Scan for the cell matching the given text and deliver its [X, Y] coordinate at center. 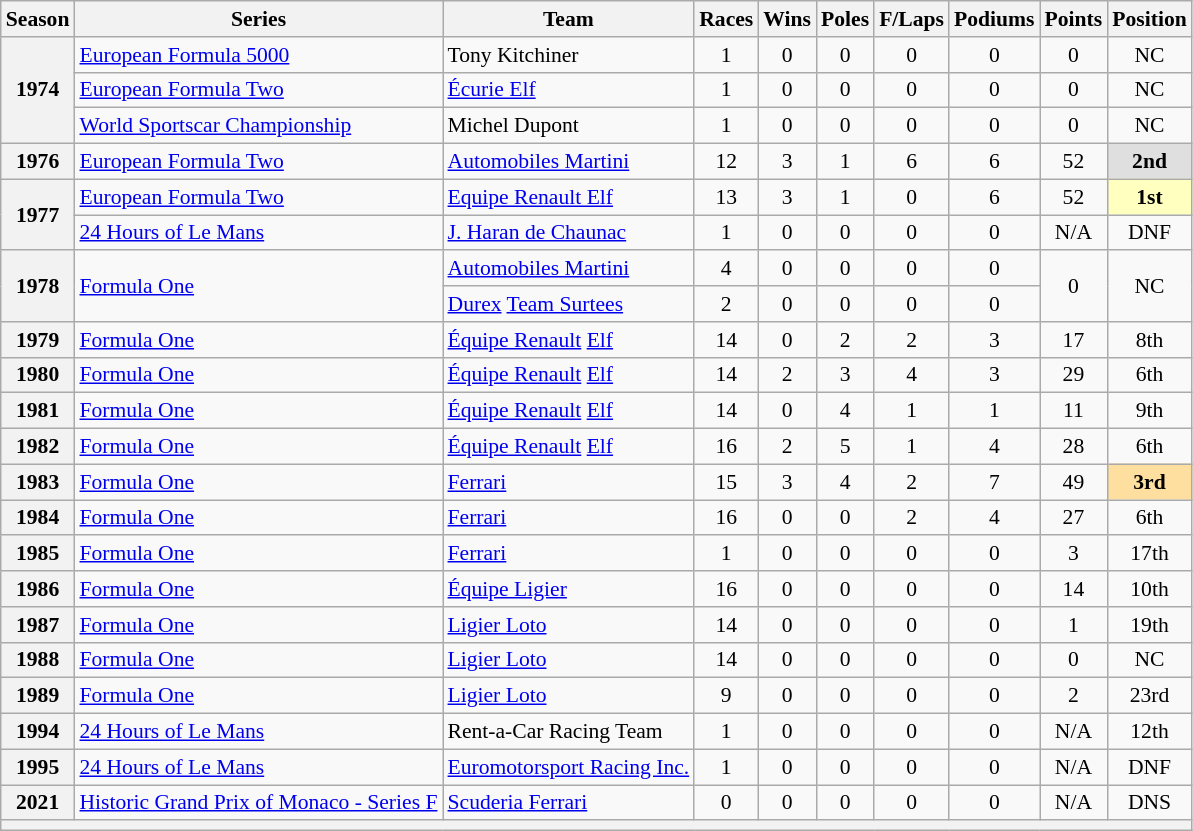
Podiums [994, 19]
19th [1149, 625]
Écurie Elf [568, 90]
1984 [38, 518]
Équipe Ligier [568, 589]
7 [994, 482]
J. Haran de Chaunac [568, 233]
Euromotorsport Racing Inc. [568, 767]
Equipe Renault Elf [568, 197]
1983 [38, 482]
1994 [38, 732]
1988 [38, 660]
European Formula 5000 [258, 55]
17th [1149, 554]
2021 [38, 803]
Scuderia Ferrari [568, 803]
1989 [38, 696]
Poles [845, 19]
12th [1149, 732]
Season [38, 19]
1985 [38, 554]
11 [1074, 411]
15 [726, 482]
1976 [38, 162]
17 [1074, 340]
Team [568, 19]
27 [1074, 518]
28 [1074, 447]
1987 [38, 625]
Races [726, 19]
1982 [38, 447]
Durex Team Surtees [568, 304]
13 [726, 197]
1977 [38, 214]
2nd [1149, 162]
23rd [1149, 696]
Historic Grand Prix of Monaco - Series F [258, 803]
Position [1149, 19]
10th [1149, 589]
5 [845, 447]
1st [1149, 197]
DNS [1149, 803]
1980 [38, 375]
12 [726, 162]
Rent-a-Car Racing Team [568, 732]
Tony Kitchiner [568, 55]
Michel Dupont [568, 126]
29 [1074, 375]
1974 [38, 90]
Series [258, 19]
1978 [38, 286]
8th [1149, 340]
1979 [38, 340]
9 [726, 696]
3rd [1149, 482]
49 [1074, 482]
World Sportscar Championship [258, 126]
F/Laps [912, 19]
1995 [38, 767]
Points [1074, 19]
9th [1149, 411]
1981 [38, 411]
Wins [787, 19]
1986 [38, 589]
